Capture the cell that displays the provided text and extract its (x, y) central coordinate. 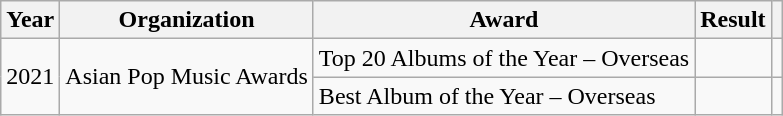
Result (733, 20)
Award (504, 20)
2021 (30, 77)
Organization (187, 20)
Year (30, 20)
Asian Pop Music Awards (187, 77)
Best Album of the Year – Overseas (504, 96)
Top 20 Albums of the Year – Overseas (504, 58)
